Scan for the cell matching the given text and deliver its [X, Y] coordinate at center. 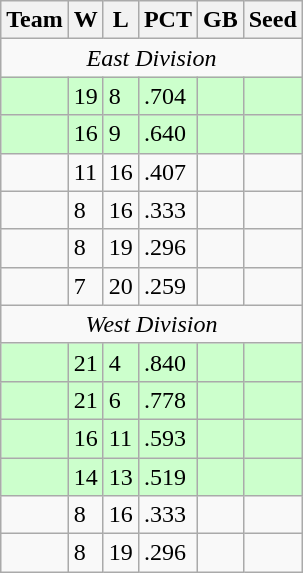
.259 [168, 286]
Seed [272, 20]
4 [120, 362]
GB [220, 20]
.704 [168, 96]
13 [120, 477]
.778 [168, 400]
.519 [168, 477]
.407 [168, 172]
6 [120, 400]
.593 [168, 438]
.840 [168, 362]
7 [86, 286]
West Division [152, 324]
PCT [168, 20]
9 [120, 134]
L [120, 20]
Team [35, 20]
20 [120, 286]
W [86, 20]
.640 [168, 134]
14 [86, 477]
East Division [152, 58]
